Provide the (X, Y) coordinate of the cell's center where the given text is located.  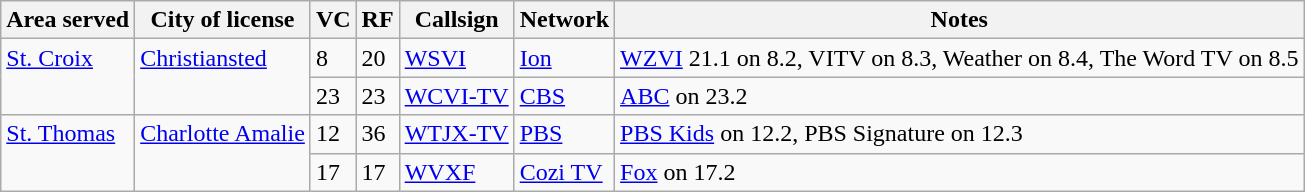
12 (333, 134)
36 (378, 134)
Charlotte Amalie (223, 153)
Ion (564, 58)
CBS (564, 96)
PBS Kids on 12.2, PBS Signature on 12.3 (960, 134)
VC (333, 20)
WZVI 21.1 on 8.2, VITV on 8.3, Weather on 8.4, The Word TV on 8.5 (960, 58)
WSVI (456, 58)
St. Croix (68, 77)
WTJX-TV (456, 134)
8 (333, 58)
City of license (223, 20)
Notes (960, 20)
Callsign (456, 20)
Christiansted (223, 77)
WVXF (456, 172)
Cozi TV (564, 172)
Network (564, 20)
20 (378, 58)
St. Thomas (68, 153)
ABC on 23.2 (960, 96)
WCVI-TV (456, 96)
PBS (564, 134)
Fox on 17.2 (960, 172)
Area served (68, 20)
RF (378, 20)
